Scan for the cell matching the given text and deliver its [X, Y] coordinate at center. 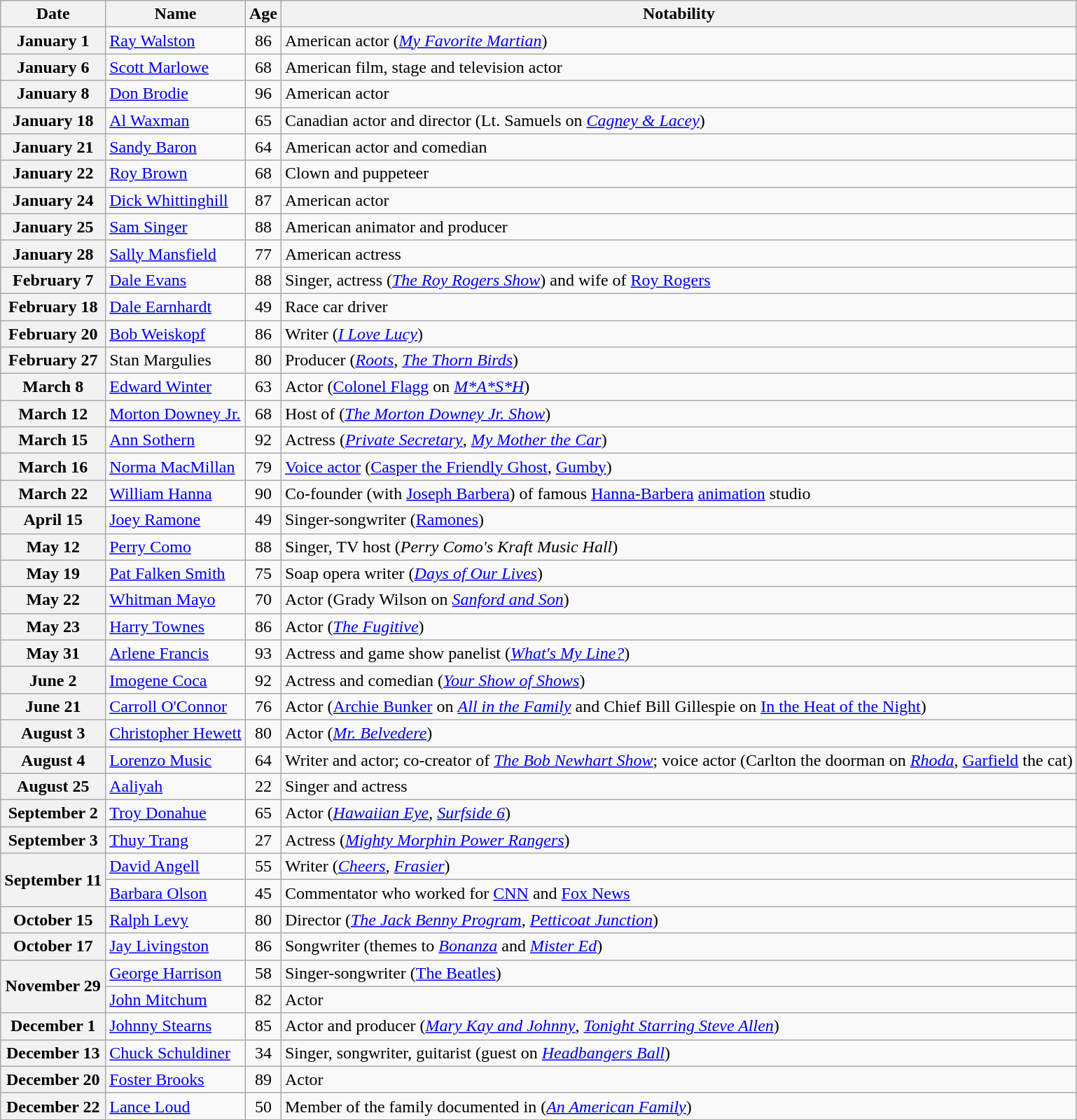
May 31 [53, 653]
American animator and producer [679, 227]
Director (The Jack Benny Program, Petticoat Junction) [679, 920]
May 12 [53, 547]
Member of the family documented in (An American Family) [679, 1106]
Perry Como [176, 547]
Singer, TV host (Perry Como's Kraft Music Hall) [679, 547]
Edward Winter [176, 387]
Thuy Trang [176, 840]
Bob Weiskopf [176, 334]
September 3 [53, 840]
55 [263, 867]
Johnny Stearns [176, 1026]
Writer (Cheers, Frasier) [679, 867]
Writer and actor; co-creator of The Bob Newhart Show; voice actor (Carlton the doorman on Rhoda, Garfield the cat) [679, 759]
34 [263, 1053]
David Angell [176, 867]
Actor (Colonel Flagg on M*A*S*H) [679, 387]
American actor (My Favorite Martian) [679, 41]
Ray Walston [176, 41]
Actor (Grady Wilson on Sanford and Son) [679, 600]
Singer-songwriter (The Beatles) [679, 973]
Actress (Mighty Morphin Power Rangers) [679, 840]
27 [263, 840]
January 25 [53, 227]
Singer and actress [679, 787]
Al Waxman [176, 120]
Harry Townes [176, 626]
October 15 [53, 920]
Co-founder (with Joseph Barbera) of famous Hanna-Barbera animation studio [679, 493]
Dale Evans [176, 280]
87 [263, 200]
Whitman Mayo [176, 600]
March 22 [53, 493]
Norma MacMillan [176, 467]
70 [263, 600]
Dale Earnhardt [176, 307]
90 [263, 493]
96 [263, 94]
September 11 [53, 880]
American actress [679, 253]
March 15 [53, 440]
Name [176, 14]
January 22 [53, 174]
March 8 [53, 387]
December 20 [53, 1079]
Ralph Levy [176, 920]
Voice actor (Casper the Friendly Ghost, Gumby) [679, 467]
Don Brodie [176, 94]
Actor (The Fugitive) [679, 626]
Chuck Schuldiner [176, 1053]
82 [263, 1000]
89 [263, 1079]
Dick Whittinghill [176, 200]
Commentator who worked for CNN and Fox News [679, 893]
45 [263, 893]
75 [263, 573]
Actress (Private Secretary, My Mother the Car) [679, 440]
Actress and comedian (Your Show of Shows) [679, 680]
Imogene Coca [176, 680]
Lorenzo Music [176, 759]
November 29 [53, 986]
April 15 [53, 520]
May 23 [53, 626]
Arlene Francis [176, 653]
Age [263, 14]
January 24 [53, 200]
Roy Brown [176, 174]
March 16 [53, 467]
77 [263, 253]
William Hanna [176, 493]
Singer-songwriter (Ramones) [679, 520]
February 20 [53, 334]
Notability [679, 14]
Songwriter (themes to Bonanza and Mister Ed) [679, 946]
January 18 [53, 120]
January 28 [53, 253]
June 21 [53, 706]
December 1 [53, 1026]
January 8 [53, 94]
February 7 [53, 280]
85 [263, 1026]
50 [263, 1106]
Christopher Hewett [176, 733]
Joey Ramone [176, 520]
September 2 [53, 813]
August 3 [53, 733]
Foster Brooks [176, 1079]
August 4 [53, 759]
Jay Livingston [176, 946]
February 27 [53, 360]
63 [263, 387]
Scott Marlowe [176, 67]
October 17 [53, 946]
Actor (Mr. Belvedere) [679, 733]
January 1 [53, 41]
American actor and comedian [679, 147]
Sam Singer [176, 227]
58 [263, 973]
Actress and game show panelist (What's My Line?) [679, 653]
George Harrison [176, 973]
Date [53, 14]
Actor (Archie Bunker on All in the Family and Chief Bill Gillespie on In the Heat of the Night) [679, 706]
February 18 [53, 307]
Race car driver [679, 307]
Host of (The Morton Downey Jr. Show) [679, 414]
Stan Margulies [176, 360]
Actor and producer (Mary Kay and Johnny, Tonight Starring Steve Allen) [679, 1026]
76 [263, 706]
Writer (I Love Lucy) [679, 334]
Morton Downey Jr. [176, 414]
22 [263, 787]
Aaliyah [176, 787]
93 [263, 653]
Producer (Roots, The Thorn Birds) [679, 360]
August 25 [53, 787]
Actor (Hawaiian Eye, Surfside 6) [679, 813]
March 12 [53, 414]
December 22 [53, 1106]
Pat Falken Smith [176, 573]
May 22 [53, 600]
John Mitchum [176, 1000]
Sally Mansfield [176, 253]
Troy Donahue [176, 813]
May 19 [53, 573]
January 6 [53, 67]
Clown and puppeteer [679, 174]
June 2 [53, 680]
Ann Sothern [176, 440]
American film, stage and television actor [679, 67]
Soap opera writer (Days of Our Lives) [679, 573]
79 [263, 467]
Sandy Baron [176, 147]
Canadian actor and director (Lt. Samuels on Cagney & Lacey) [679, 120]
Carroll O'Connor [176, 706]
Singer, songwriter, guitarist (guest on Headbangers Ball) [679, 1053]
Lance Loud [176, 1106]
January 21 [53, 147]
December 13 [53, 1053]
Barbara Olson [176, 893]
Singer, actress (The Roy Rogers Show) and wife of Roy Rogers [679, 280]
